Extract the [x, y] coordinate from the center of the cell holding the provided text.  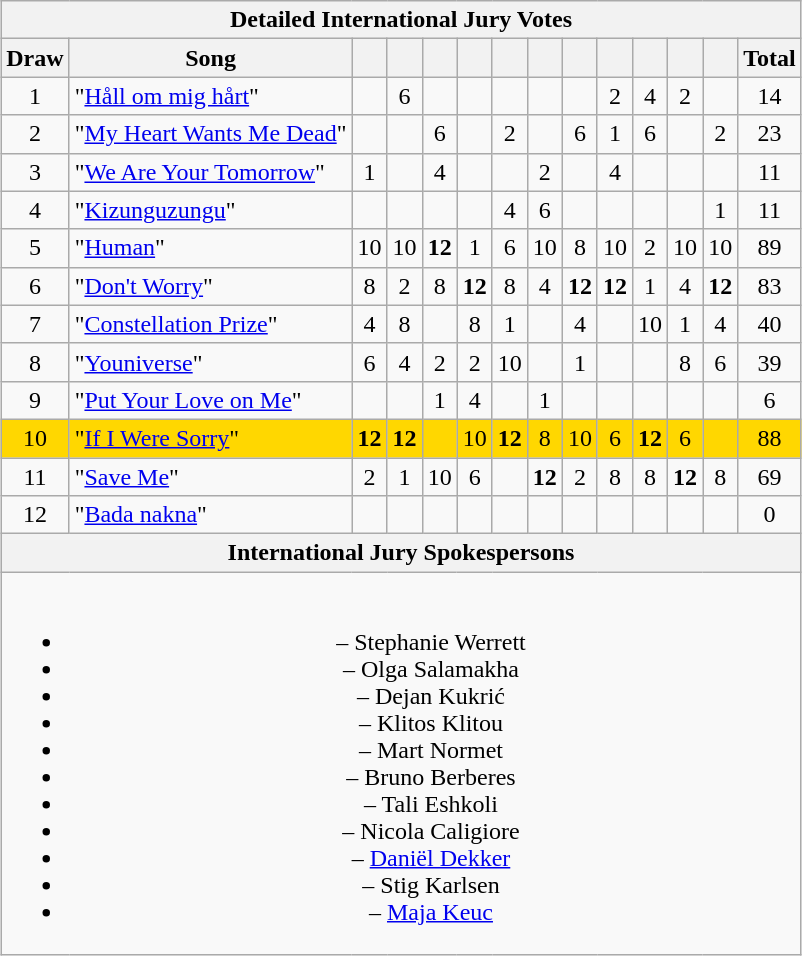
39 [770, 362]
83 [770, 286]
"Håll om mig hårt" [210, 96]
"We Are Your Tomorrow" [210, 172]
40 [770, 324]
88 [770, 438]
"Save Me" [210, 477]
Detailed International Jury Votes [402, 20]
International Jury Spokespersons [402, 553]
5 [35, 248]
69 [770, 477]
"Don't Worry" [210, 286]
"My Heart Wants Me Dead" [210, 134]
89 [770, 248]
7 [35, 324]
"Human" [210, 248]
"Bada nakna" [210, 515]
"Kizunguzungu" [210, 210]
0 [770, 515]
"Constellation Prize" [210, 324]
14 [770, 96]
3 [35, 172]
Draw [35, 58]
"Youniverse" [210, 362]
23 [770, 134]
"Put Your Love on Me" [210, 400]
Song [210, 58]
9 [35, 400]
"If I Were Sorry" [210, 438]
Total [770, 58]
